Identify which cell holds the provided text, then report its [x, y] central coordinate. 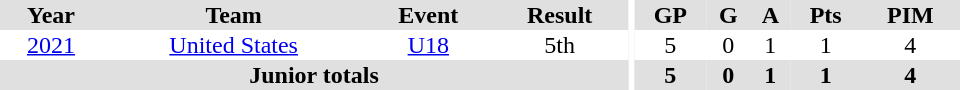
Junior totals [314, 75]
2021 [51, 45]
Team [234, 15]
PIM [910, 15]
G [728, 15]
Pts [826, 15]
Result [560, 15]
A [770, 15]
5th [560, 45]
United States [234, 45]
Event [428, 15]
Year [51, 15]
U18 [428, 45]
GP [670, 15]
